Return [x, y] of the center of cell containing provided text 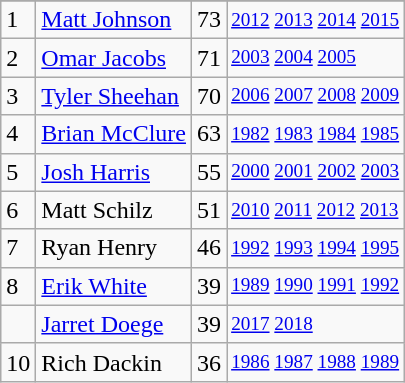
Rich Dackin [114, 362]
51 [210, 210]
46 [210, 248]
Erik White [114, 286]
1989 1990 1991 1992 [316, 286]
2017 2018 [316, 324]
1 [18, 20]
Brian McClure [114, 134]
36 [210, 362]
1982 1983 1984 1985 [316, 134]
2 [18, 58]
Josh Harris [114, 172]
2012 2013 2014 2015 [316, 20]
1992 1993 1994 1995 [316, 248]
5 [18, 172]
8 [18, 286]
2006 2007 2008 2009 [316, 96]
Ryan Henry [114, 248]
2000 2001 2002 2003 [316, 172]
Jarret Doege [114, 324]
4 [18, 134]
70 [210, 96]
2010 2011 2012 2013 [316, 210]
1986 1987 1988 1989 [316, 362]
Matt Schilz [114, 210]
7 [18, 248]
63 [210, 134]
10 [18, 362]
Tyler Sheehan [114, 96]
6 [18, 210]
2003 2004 2005 [316, 58]
55 [210, 172]
71 [210, 58]
73 [210, 20]
Matt Johnson [114, 20]
Omar Jacobs [114, 58]
3 [18, 96]
